From the cell containing the given text, extract its center point as (X, Y) coordinate. 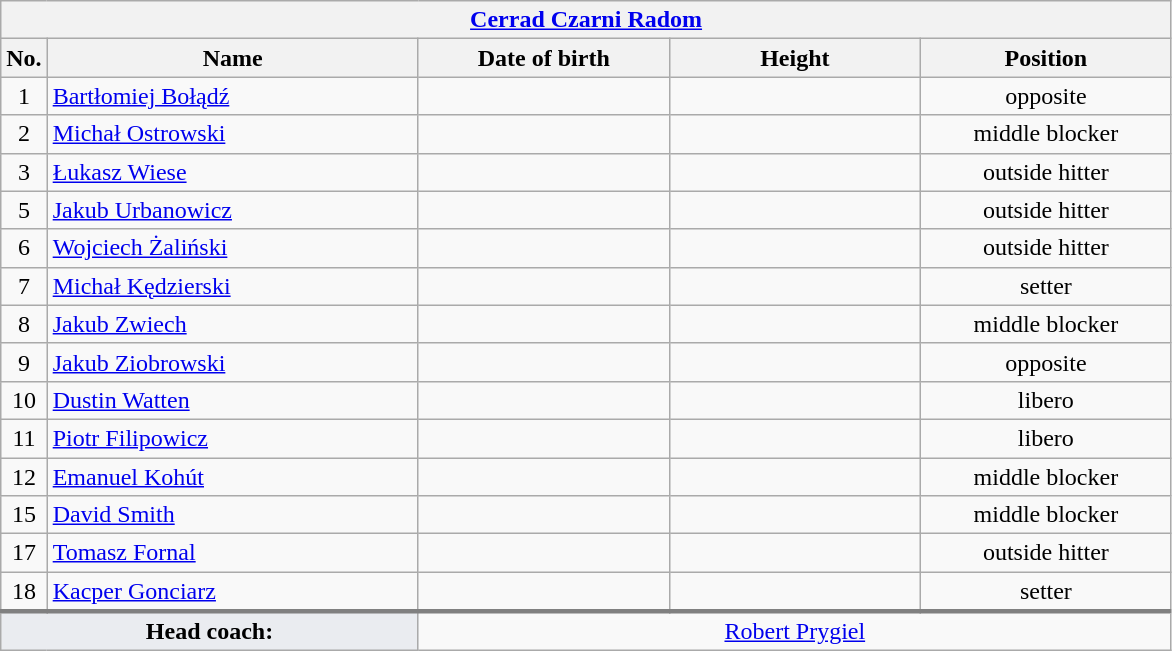
9 (24, 362)
Date of birth (544, 58)
15 (24, 515)
Height (794, 58)
3 (24, 172)
2 (24, 134)
Bartłomiej Bołądź (232, 96)
David Smith (232, 515)
Jakub Urbanowicz (232, 210)
6 (24, 248)
Michał Ostrowski (232, 134)
Łukasz Wiese (232, 172)
Kacper Gonciarz (232, 592)
8 (24, 324)
Jakub Zwiech (232, 324)
Tomasz Fornal (232, 553)
Michał Kędzierski (232, 286)
Piotr Filipowicz (232, 438)
1 (24, 96)
10 (24, 400)
Name (232, 58)
Cerrad Czarni Radom (586, 20)
No. (24, 58)
5 (24, 210)
Jakub Ziobrowski (232, 362)
11 (24, 438)
Head coach: (210, 631)
18 (24, 592)
Dustin Watten (232, 400)
17 (24, 553)
7 (24, 286)
Position (1046, 58)
12 (24, 477)
Robert Prygiel (794, 631)
Wojciech Żaliński (232, 248)
Emanuel Kohút (232, 477)
